Output the [x, y] coordinate of the center of the cell containing the given text.  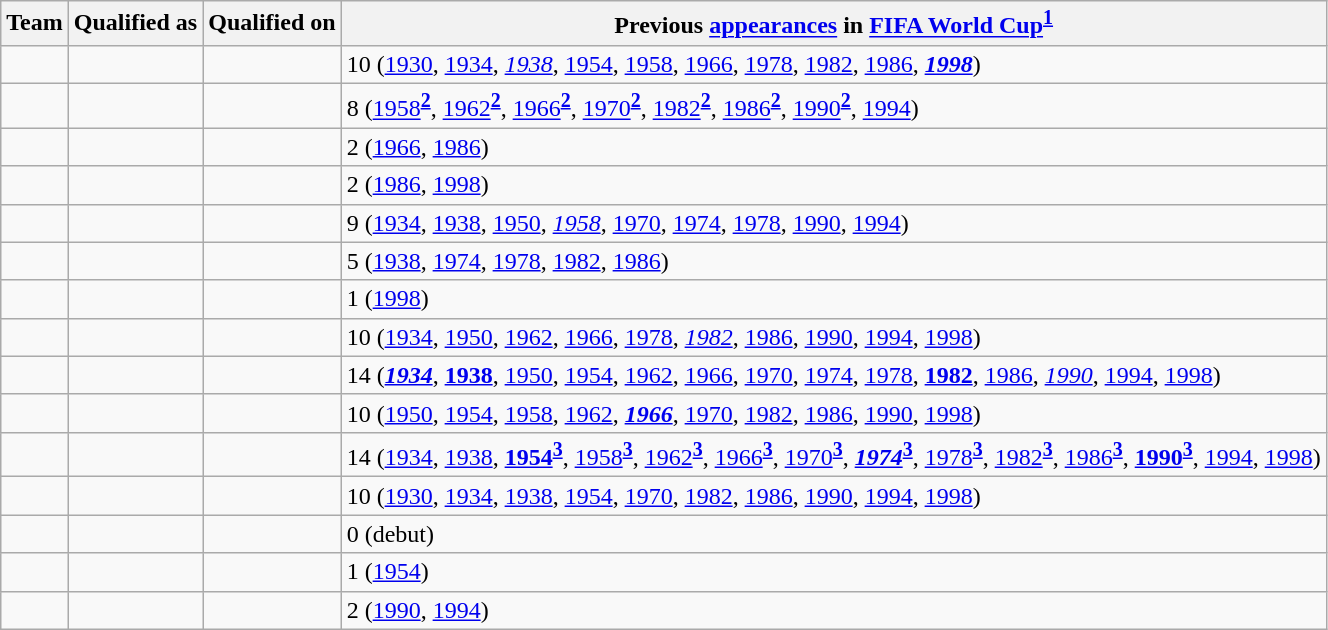
10 (1950, 1954, 1958, 1962, 1966, 1970, 1982, 1986, 1990, 1998) [834, 413]
1 (1998) [834, 299]
10 (1930, 1934, 1938, 1954, 1970, 1982, 1986, 1990, 1994, 1998) [834, 496]
14 (1934, 1938, 19543, 19583, 19623, 19663, 19703, 19743, 19783, 19823, 19863, 19903, 1994, 1998) [834, 454]
14 (1934, 1938, 1950, 1954, 1962, 1966, 1970, 1974, 1978, 1982, 1986, 1990, 1994, 1998) [834, 375]
2 (1966, 1986) [834, 147]
2 (1990, 1994) [834, 610]
5 (1938, 1974, 1978, 1982, 1986) [834, 261]
9 (1934, 1938, 1950, 1958, 1970, 1974, 1978, 1990, 1994) [834, 223]
10 (1934, 1950, 1962, 1966, 1978, 1982, 1986, 1990, 1994, 1998) [834, 337]
Qualified on [272, 24]
1 (1954) [834, 572]
2 (1986, 1998) [834, 185]
Team [35, 24]
8 (19582, 19622, 19662, 19702, 19822, 19862, 19902, 1994) [834, 106]
0 (debut) [834, 534]
Qualified as [135, 24]
Previous appearances in FIFA World Cup1 [834, 24]
10 (1930, 1934, 1938, 1954, 1958, 1966, 1978, 1982, 1986, 1998) [834, 64]
